Identify which cell holds the provided text, then report its (x, y) central coordinate. 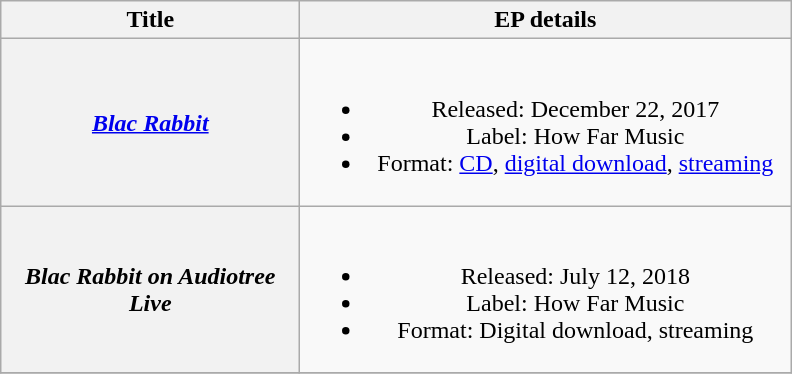
Title (150, 20)
Blac Rabbit on Audiotree Live (150, 290)
Released: December 22, 2017Label: How Far MusicFormat: CD, digital download, streaming (546, 122)
Released: July 12, 2018Label: How Far MusicFormat: Digital download, streaming (546, 290)
EP details (546, 20)
Blac Rabbit (150, 122)
